Determine the [X, Y] coordinate at the center of the cell enclosing the given text.  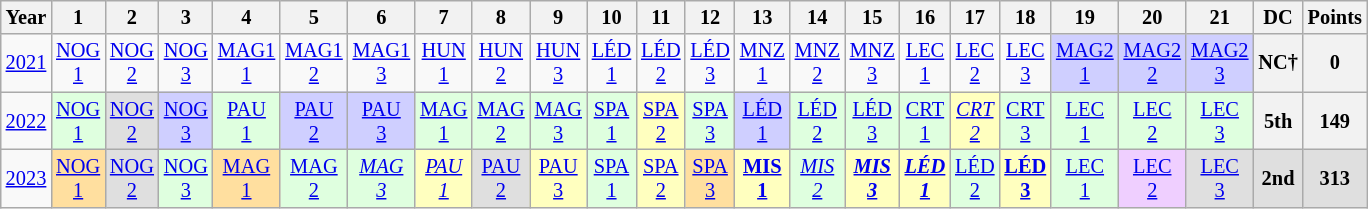
0 [1335, 63]
5 [314, 17]
19 [1084, 17]
20 [1152, 17]
MAG11 [246, 63]
2022 [26, 121]
14 [818, 17]
CRT1 [925, 121]
MNZ1 [762, 63]
16 [925, 17]
MIS1 [762, 178]
CRT2 [974, 121]
9 [558, 17]
Points [1335, 17]
11 [660, 17]
15 [872, 17]
5th [1278, 121]
MAG13 [382, 63]
21 [1220, 17]
7 [444, 17]
10 [612, 17]
MIS2 [818, 178]
NC† [1278, 63]
Year [26, 17]
2 [132, 17]
4 [246, 17]
149 [1335, 121]
3 [186, 17]
2023 [26, 178]
MNZ3 [872, 63]
HUN3 [558, 63]
MAG23 [1220, 63]
MNZ2 [818, 63]
6 [382, 17]
8 [500, 17]
HUN1 [444, 63]
2021 [26, 63]
12 [710, 17]
MAG21 [1084, 63]
MAG12 [314, 63]
MIS3 [872, 178]
HUN2 [500, 63]
DC [1278, 17]
313 [1335, 178]
1 [78, 17]
18 [1025, 17]
17 [974, 17]
MAG22 [1152, 63]
13 [762, 17]
CRT3 [1025, 121]
2nd [1278, 178]
